From the cell containing the given text, extract its center point as [X, Y] coordinate. 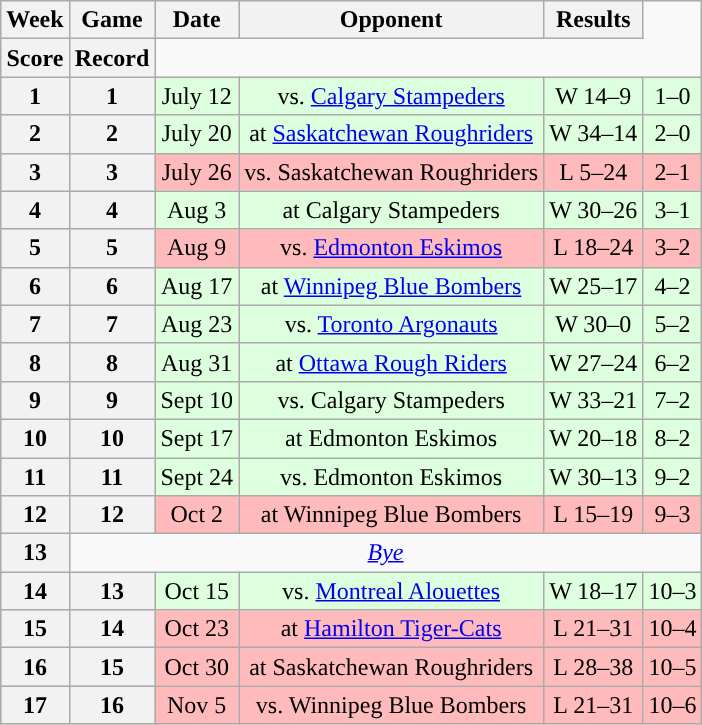
Aug 23 [197, 324]
at Ottawa Rough Riders [392, 362]
Score [35, 58]
Sept 10 [197, 400]
10–5 [672, 667]
Aug 9 [197, 248]
W 30–26 [594, 210]
10–3 [672, 591]
vs. Montreal Alouettes [392, 591]
W 14–9 [594, 96]
Oct 2 [197, 515]
W 30–0 [594, 324]
vs. Toronto Argonauts [392, 324]
Oct 30 [197, 667]
Nov 5 [197, 705]
Bye [386, 553]
Sept 17 [197, 438]
L 5–24 [594, 172]
Opponent [392, 20]
8–2 [672, 438]
Sept 24 [197, 477]
W 18–17 [594, 591]
17 [35, 705]
July 12 [197, 96]
Week [35, 20]
W 25–17 [594, 286]
Record [112, 58]
Aug 31 [197, 362]
at Hamilton Tiger-Cats [392, 629]
at Calgary Stampeders [392, 210]
6–2 [672, 362]
at Edmonton Eskimos [392, 438]
7–2 [672, 400]
Results [594, 20]
5–2 [672, 324]
Oct 15 [197, 591]
4–2 [672, 286]
2–0 [672, 134]
9–2 [672, 477]
Date [197, 20]
L 18–24 [594, 248]
W 30–13 [594, 477]
10–6 [672, 705]
Oct 23 [197, 629]
2–1 [672, 172]
July 26 [197, 172]
1–0 [672, 96]
10–4 [672, 629]
Aug 3 [197, 210]
vs. Winnipeg Blue Bombers [392, 705]
W 27–24 [594, 362]
Game [112, 20]
vs. Saskatchewan Roughriders [392, 172]
W 33–21 [594, 400]
L 15–19 [594, 515]
July 20 [197, 134]
9–3 [672, 515]
Aug 17 [197, 286]
W 34–14 [594, 134]
W 20–18 [594, 438]
3–1 [672, 210]
L 28–38 [594, 667]
3–2 [672, 248]
